Provide the (X, Y) coordinate of the cell's center where the given text is located.  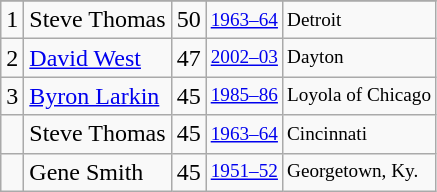
3 (12, 96)
Georgetown, Ky. (358, 172)
1985–86 (244, 96)
50 (188, 20)
David West (98, 58)
Byron Larkin (98, 96)
1 (12, 20)
Loyola of Chicago (358, 96)
Gene Smith (98, 172)
2 (12, 58)
47 (188, 58)
1951–52 (244, 172)
Dayton (358, 58)
2002–03 (244, 58)
Cincinnati (358, 134)
Detroit (358, 20)
